Detect which cell encompasses the target text, then output its [X, Y] center coordinate. 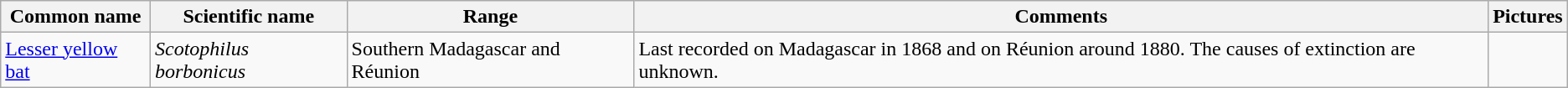
Southern Madagascar and Réunion [491, 60]
Scientific name [248, 17]
Scotophilus borbonicus [248, 60]
Comments [1061, 17]
Pictures [1528, 17]
Last recorded on Madagascar in 1868 and on Réunion around 1880. The causes of extinction are unknown. [1061, 60]
Common name [75, 17]
Range [491, 17]
Lesser yellow bat [75, 60]
